Provide the (x, y) coordinate of the cell's center where the given text is located.  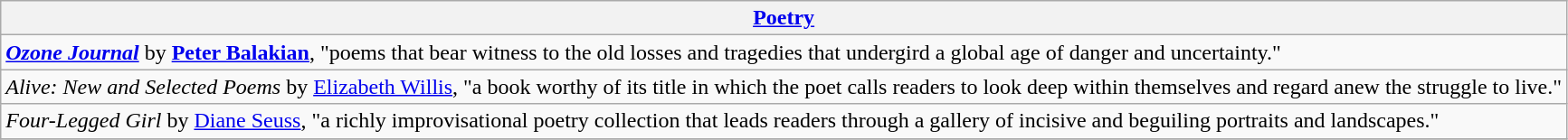
Poetry (784, 18)
Ozone Journal by Peter Balakian, "poems that bear witness to the old losses and tragedies that undergird a global age of danger and uncertainty." (784, 52)
